Return [X, Y] of the center of cell containing provided text 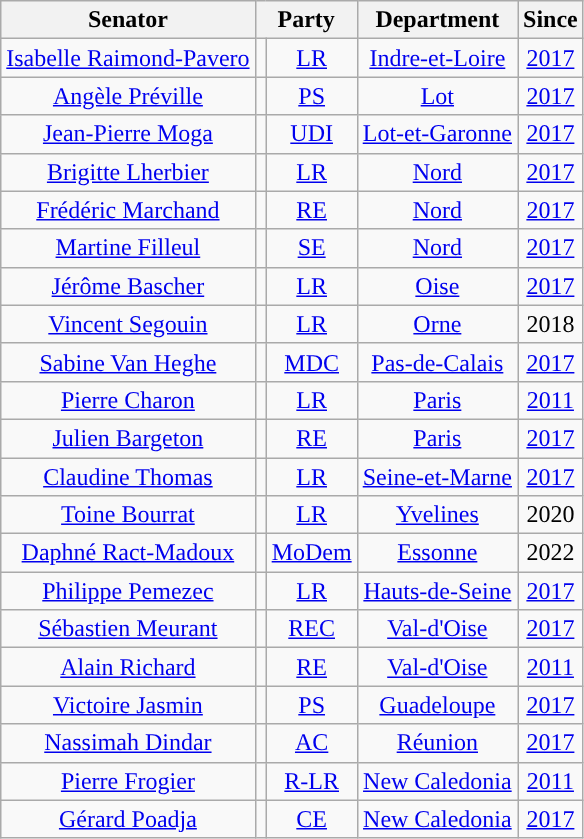
Yvelines [437, 515]
2018 [551, 324]
AC [312, 743]
Party [306, 20]
Réunion [437, 743]
Alain Richard [128, 667]
Sabine Van Heghe [128, 362]
Essonne [437, 553]
Julien Bargeton [128, 438]
Nassimah Dindar [128, 743]
Philippe Pemezec [128, 591]
Seine-et-Marne [437, 477]
Oise [437, 286]
Victoire Jasmin [128, 705]
Since [551, 20]
Pierre Charon [128, 400]
REC [312, 629]
Vincent Segouin [128, 324]
Orne [437, 324]
2022 [551, 553]
Hauts-de-Seine [437, 591]
Department [437, 20]
Brigitte Lherbier [128, 172]
Toine Bourrat [128, 515]
CE [312, 819]
Angèle Préville [128, 96]
Martine Filleul [128, 248]
Lot-et-Garonne [437, 134]
Sébastien Meurant [128, 629]
Lot [437, 96]
Indre-et-Loire [437, 58]
Senator [128, 20]
Pas-de-Calais [437, 362]
Jérôme Bascher [128, 286]
2020 [551, 515]
R-LR [312, 781]
UDI [312, 134]
Guadeloupe [437, 705]
Isabelle Raimond-Pavero [128, 58]
Frédéric Marchand [128, 210]
MDC [312, 362]
MoDem [312, 553]
Claudine Thomas [128, 477]
SE [312, 248]
Gérard Poadja [128, 819]
Pierre Frogier [128, 781]
Daphné Ract-Madoux [128, 553]
Jean-Pierre Moga [128, 134]
